Output the (X, Y) coordinate of the center of the cell containing the given text.  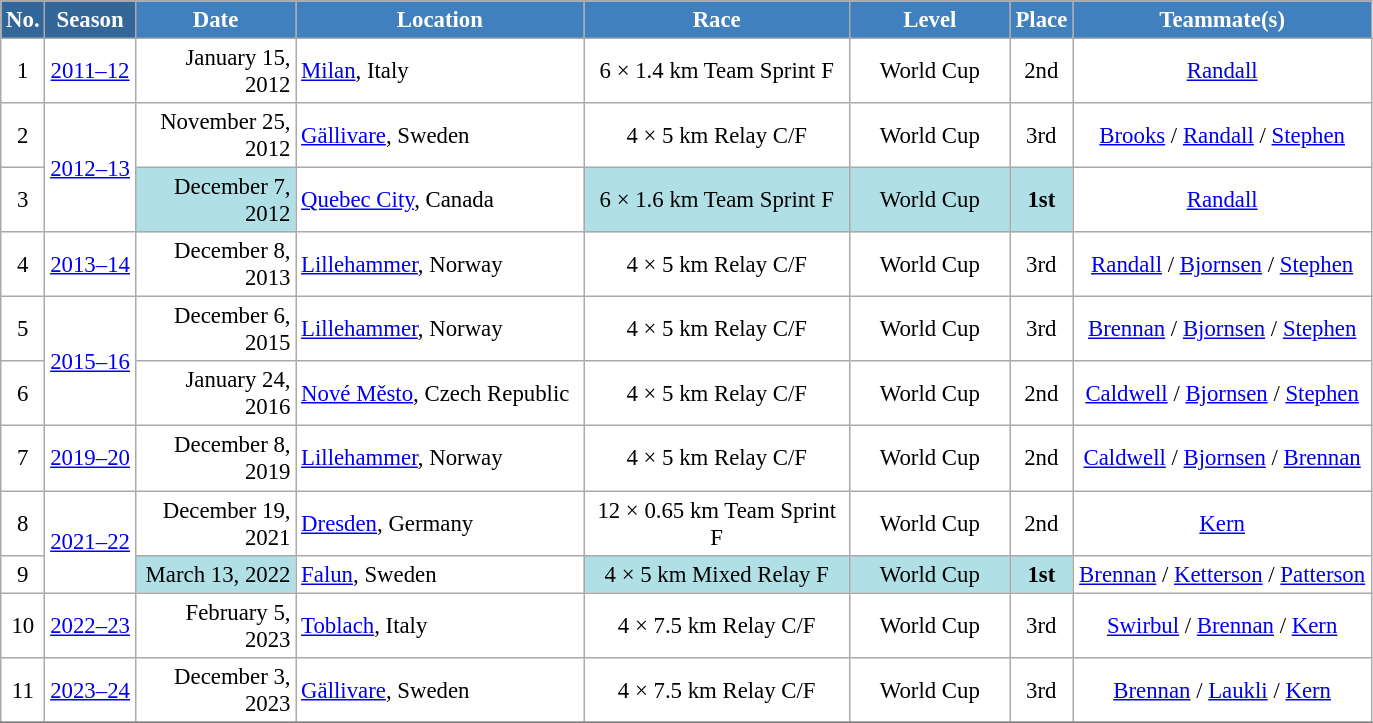
2022–23 (90, 626)
Race (717, 20)
6 × 1.6 km Team Sprint F (717, 200)
Randall / Bjornsen / Stephen (1222, 264)
Quebec City, Canada (440, 200)
Swirbul / Brennan / Kern (1222, 626)
2015–16 (90, 362)
November 25, 2012 (216, 136)
Caldwell / Bjornsen / Brennan (1222, 458)
9 (23, 574)
Falun, Sweden (440, 574)
December 7, 2012 (216, 200)
1 (23, 72)
December 8, 2019 (216, 458)
11 (23, 690)
8 (23, 524)
January 24, 2016 (216, 394)
Caldwell / Bjornsen / Stephen (1222, 394)
Location (440, 20)
Brennan / Bjornsen / Stephen (1222, 330)
5 (23, 330)
6 × 1.4 km Team Sprint F (717, 72)
No. (23, 20)
2013–14 (90, 264)
4 × 5 km Mixed Relay F (717, 574)
3 (23, 200)
Brennan / Ketterson / Patterson (1222, 574)
Place (1041, 20)
2 (23, 136)
6 (23, 394)
Nové Město, Czech Republic (440, 394)
December 3, 2023 (216, 690)
2011–12 (90, 72)
Milan, Italy (440, 72)
December 8, 2013 (216, 264)
Toblach, Italy (440, 626)
January 15, 2012 (216, 72)
Date (216, 20)
Dresden, Germany (440, 524)
2012–13 (90, 168)
4 (23, 264)
2023–24 (90, 690)
February 5, 2023 (216, 626)
Kern (1222, 524)
Teammate(s) (1222, 20)
Season (90, 20)
10 (23, 626)
December 6, 2015 (216, 330)
2019–20 (90, 458)
12 × 0.65 km Team Sprint F (717, 524)
2021–22 (90, 542)
Brennan / Laukli / Kern (1222, 690)
Brooks / Randall / Stephen (1222, 136)
December 19, 2021 (216, 524)
7 (23, 458)
March 13, 2022 (216, 574)
Level (930, 20)
